Return the [X, Y] coordinate for the center point of the cell that contains the specified text.  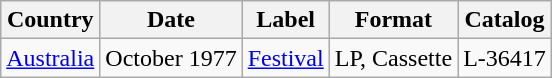
Country [50, 20]
Label [286, 20]
Catalog [505, 20]
L-36417 [505, 58]
Festival [286, 58]
LP, Cassette [393, 58]
October 1977 [171, 58]
Format [393, 20]
Australia [50, 58]
Date [171, 20]
